For the text-containing cell, return its midpoint in [x, y] coordinate format. 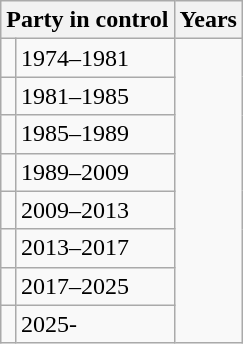
1985–1989 [94, 134]
Party in control [88, 20]
1974–1981 [94, 58]
1981–1985 [94, 96]
2025- [94, 324]
Years [208, 20]
1989–2009 [94, 172]
2013–2017 [94, 248]
2009–2013 [94, 210]
2017–2025 [94, 286]
